Provide the (x, y) coordinate of the cell's center where the given text is located.  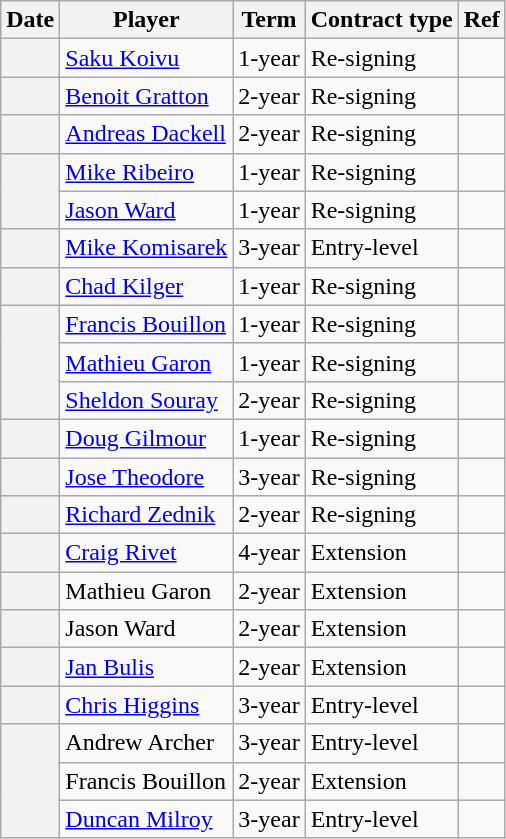
4-year (269, 553)
Jan Bulis (146, 667)
Mike Ribeiro (146, 172)
Jose Theodore (146, 477)
Benoit Gratton (146, 96)
Ref (482, 20)
Player (146, 20)
Saku Koivu (146, 58)
Andrew Archer (146, 743)
Richard Zednik (146, 515)
Chris Higgins (146, 705)
Mike Komisarek (146, 248)
Doug Gilmour (146, 438)
Date (30, 20)
Andreas Dackell (146, 134)
Craig Rivet (146, 553)
Chad Kilger (146, 286)
Contract type (382, 20)
Term (269, 20)
Duncan Milroy (146, 819)
Sheldon Souray (146, 400)
